Locate the cell with the specified text and output its (X, Y) center coordinate. 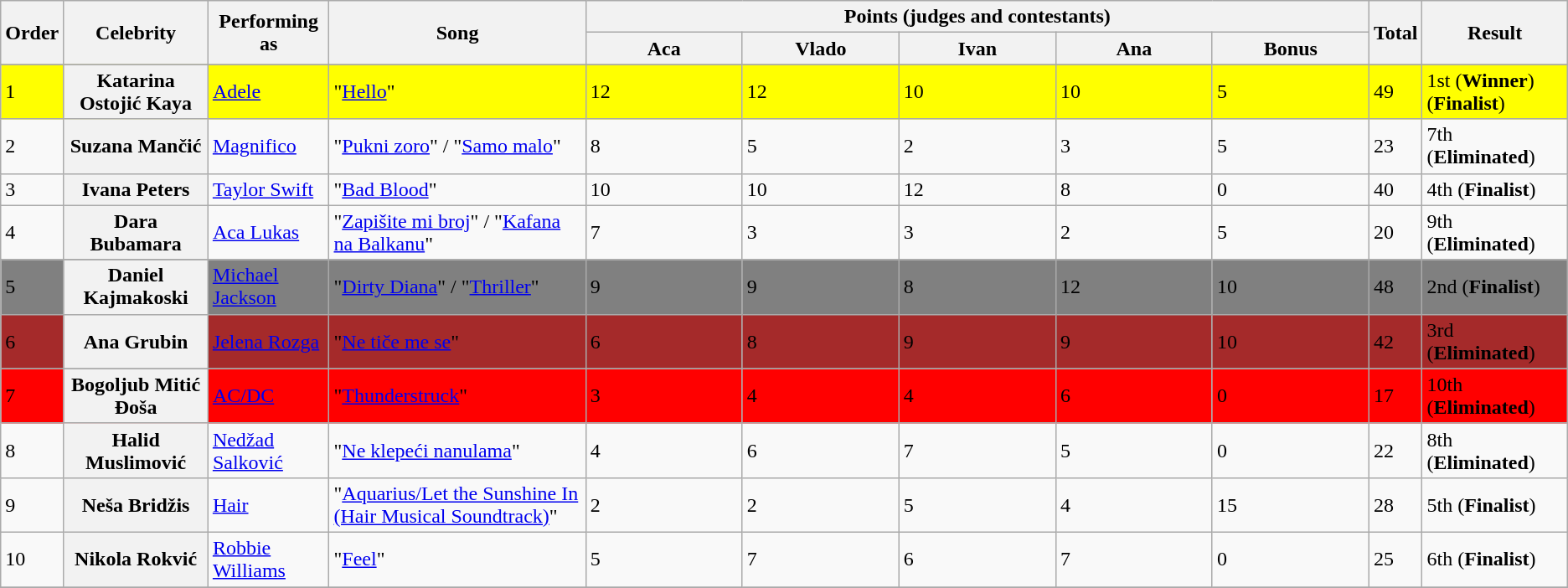
2nd (Finalist) (1494, 286)
AC/DC (268, 395)
42 (1395, 342)
Celebrity (136, 33)
Nikola Rokvić (136, 560)
6th (Finalist) (1494, 560)
Performing as (268, 33)
48 (1395, 286)
"Ne klepeći nanulama" (457, 451)
Halid Muslimović (136, 451)
Aca (663, 49)
"Hello" (457, 92)
"Bad Blood" (457, 189)
25 (1395, 560)
23 (1395, 146)
Daniel Kajmakoski (136, 286)
Suzana Mančić (136, 146)
Michael Jackson (268, 286)
20 (1395, 233)
"Feel" (457, 560)
9th (Eliminated) (1494, 233)
Katarina Ostojić Kaya (136, 92)
Magnifico (268, 146)
10th (Eliminated) (1494, 395)
15 (1290, 504)
Hair (268, 504)
Vlado (821, 49)
Adele (268, 92)
Nedžad Salković (268, 451)
8th (Eliminated) (1494, 451)
Bogoljub Mitić Đoša (136, 395)
28 (1395, 504)
4th (Finalist) (1494, 189)
"Dirty Diana" / "Thriller" (457, 286)
"Zapišite mi broj" / "Kafana na Balkanu" (457, 233)
Robbie Williams (268, 560)
1 (32, 92)
40 (1395, 189)
Neša Bridžis (136, 504)
Ana Grubin (136, 342)
"Aquarius/Let the Sunshine In (Hair Musical Soundtrack)" (457, 504)
49 (1395, 92)
"Pukni zoro" / "Samo malo" (457, 146)
7th (Eliminated) (1494, 146)
Ivan (977, 49)
Song (457, 33)
Taylor Swift (268, 189)
Bonus (1290, 49)
Jelena Rozga (268, 342)
"Thunderstruck" (457, 395)
"Ne tiče me se" (457, 342)
22 (1395, 451)
Order (32, 33)
Total (1395, 33)
5th (Finalist) (1494, 504)
Aca Lukas (268, 233)
3rd (Eliminated) (1494, 342)
Ana (1134, 49)
Ivana Peters (136, 189)
17 (1395, 395)
Points (judges and contestants) (977, 17)
Dara Bubamara (136, 233)
Result (1494, 33)
1st (Winner) (Finalist) (1494, 92)
